Search for the cell housing the specified text and yield its (X, Y) center coordinate. 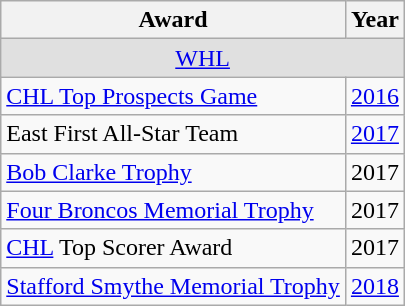
2016 (374, 96)
WHL (203, 58)
Award (174, 20)
Year (374, 20)
Bob Clarke Trophy (174, 172)
CHL Top Scorer Award (174, 248)
CHL Top Prospects Game (174, 96)
2018 (374, 286)
East First All-Star Team (174, 134)
Stafford Smythe Memorial Trophy (174, 286)
Four Broncos Memorial Trophy (174, 210)
